Determine the [X, Y] coordinate at the center of the cell enclosing the given text.  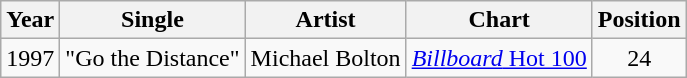
Billboard Hot 100 [499, 58]
Year [30, 20]
Position [639, 20]
"Go the Distance" [152, 58]
24 [639, 58]
1997 [30, 58]
Artist [326, 20]
Michael Bolton [326, 58]
Chart [499, 20]
Single [152, 20]
